Return the (x, y) coordinate for the center point of the cell that contains the specified text.  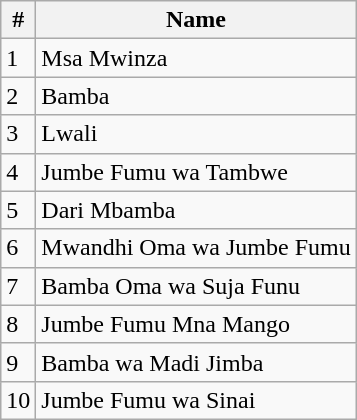
Jumbe Fumu wa Tambwe (196, 172)
Bamba wa Madi Jimba (196, 362)
Bamba (196, 96)
Msa Mwinza (196, 58)
Name (196, 20)
2 (18, 96)
8 (18, 324)
Mwandhi Oma wa Jumbe Fumu (196, 248)
9 (18, 362)
# (18, 20)
3 (18, 134)
Lwali (196, 134)
10 (18, 400)
Dari Mbamba (196, 210)
Jumbe Fumu Mna Mango (196, 324)
5 (18, 210)
7 (18, 286)
4 (18, 172)
Bamba Oma wa Suja Funu (196, 286)
1 (18, 58)
6 (18, 248)
Jumbe Fumu wa Sinai (196, 400)
